From the cell containing the given text, extract its center point as (X, Y) coordinate. 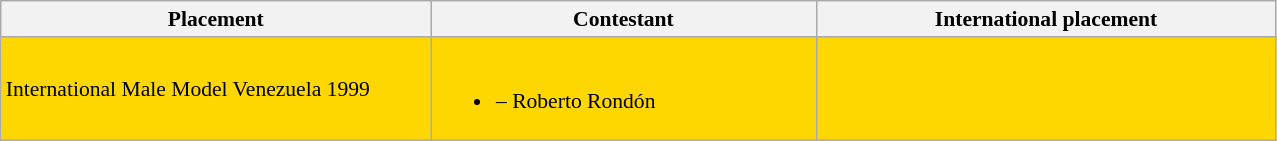
International placement (1046, 19)
– Roberto Rondón (624, 89)
Contestant (624, 19)
International Male Model Venezuela 1999 (216, 89)
Placement (216, 19)
